Find where the given text appears and provide that cell's center as [X, Y] coordinate. 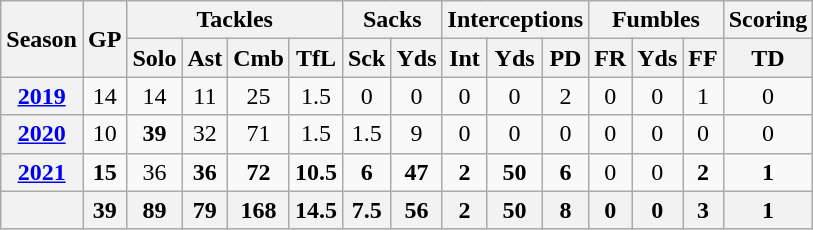
9 [416, 134]
2020 [42, 134]
Cmb [259, 58]
72 [259, 172]
168 [259, 210]
Sck [366, 58]
15 [104, 172]
PD [565, 58]
FR [610, 58]
Tackles [235, 20]
Fumbles [656, 20]
Solo [154, 58]
11 [205, 96]
14.5 [316, 210]
25 [259, 96]
79 [205, 210]
47 [416, 172]
GP [104, 39]
Ast [205, 58]
8 [565, 210]
32 [205, 134]
Interceptions [516, 20]
10.5 [316, 172]
FF [703, 58]
71 [259, 134]
7.5 [366, 210]
TD [768, 58]
89 [154, 210]
3 [703, 210]
2019 [42, 96]
2021 [42, 172]
Season [42, 39]
10 [104, 134]
Scoring [768, 20]
Sacks [392, 20]
Int [464, 58]
56 [416, 210]
TfL [316, 58]
